Locate the cell with the specified text and output its [X, Y] center coordinate. 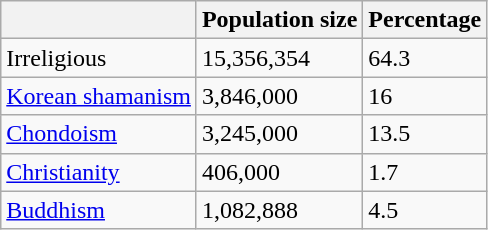
406,000 [279, 172]
Population size [279, 20]
Christianity [99, 172]
Chondoism [99, 134]
15,356,354 [279, 58]
Buddhism [99, 210]
3,245,000 [279, 134]
16 [425, 96]
Irreligious [99, 58]
4.5 [425, 210]
13.5 [425, 134]
1,082,888 [279, 210]
Korean shamanism [99, 96]
1.7 [425, 172]
64.3 [425, 58]
Percentage [425, 20]
3,846,000 [279, 96]
